Detect which cell encompasses the target text, then output its [x, y] center coordinate. 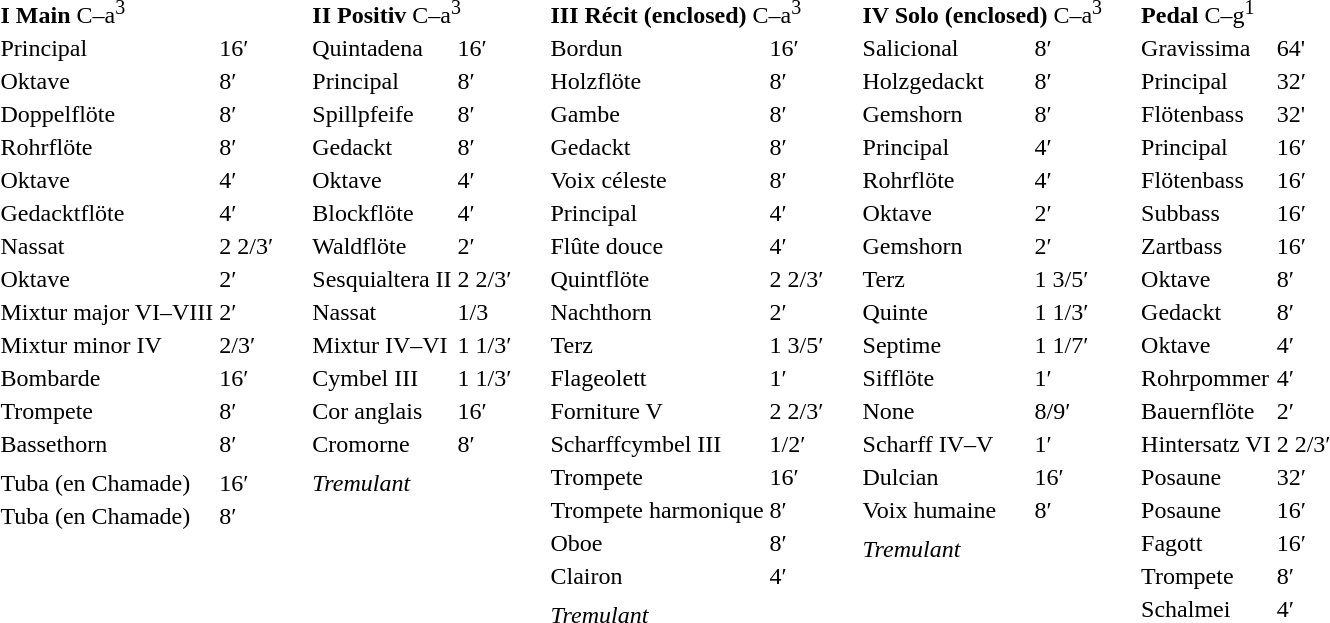
Oboe [657, 543]
Nassat [382, 312]
Hintersatz VI [1206, 444]
Mixtur IV–VI [382, 345]
Cromorne [382, 444]
Blockflöte [382, 213]
Gambe [657, 114]
Zartbass [1206, 246]
Holzflöte [657, 81]
Septime [946, 345]
Salicional [946, 48]
Holzgedackt [946, 81]
Waldflöte [382, 246]
Cymbel III [382, 378]
Nachthorn [657, 312]
Forniture V [657, 411]
None [946, 411]
Gravissima [1206, 48]
Quintflöte [657, 279]
Cor anglais [382, 411]
Sesquialtera II [382, 279]
Sifflöte [946, 378]
1/3 [484, 312]
Dulcian [946, 477]
1/2′ [796, 444]
1 1/7′ [1068, 345]
Bordun [657, 48]
Quinte [946, 312]
Bauernflöte [1206, 411]
Subbass [1206, 213]
Scharffcymbel III [657, 444]
Quintadena [382, 48]
Clairon [657, 576]
Trompete harmonique [657, 510]
8/9′ [1068, 411]
Rohrpommer [1206, 378]
Flageolett [657, 378]
Fagott [1206, 543]
Rohrflöte [946, 180]
Voix céleste [657, 180]
Spillpfeife [382, 114]
2/3′ [246, 345]
Voix humaine [946, 510]
Scharff IV–V [946, 444]
Flûte douce [657, 246]
